From the cell containing the given text, extract its center point as [X, Y] coordinate. 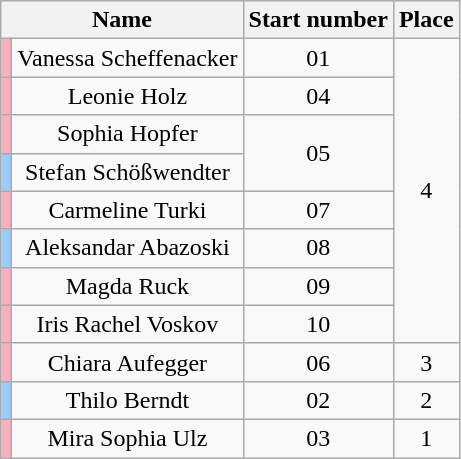
4 [426, 191]
Stefan Schößwendter [128, 172]
Leonie Holz [128, 96]
Mira Sophia Ulz [128, 438]
06 [318, 362]
10 [318, 324]
Iris Rachel Voskov [128, 324]
Name [122, 20]
Start number [318, 20]
04 [318, 96]
03 [318, 438]
08 [318, 248]
Carmeline Turki [128, 210]
05 [318, 153]
Chiara Aufegger [128, 362]
Aleksandar Abazoski [128, 248]
1 [426, 438]
Thilo Berndt [128, 400]
2 [426, 400]
02 [318, 400]
09 [318, 286]
01 [318, 58]
Sophia Hopfer [128, 134]
Place [426, 20]
3 [426, 362]
07 [318, 210]
Vanessa Scheffenacker [128, 58]
Magda Ruck [128, 286]
